Pinpoint the cell where the given text exists, returning its (x, y) midpoint coordinate. 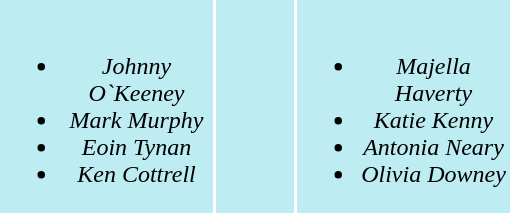
Majella HavertyKatie KennyAntonia NearyOlivia Downey (404, 106)
Johnny O`KeeneyMark MurphyEoin TynanKen Cottrell (106, 106)
